Return (x, y) of the center of cell containing provided text 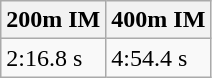
200m IM (54, 20)
2:16.8 s (54, 58)
400m IM (158, 20)
4:54.4 s (158, 58)
